Output the (X, Y) coordinate of the center of the cell containing the given text.  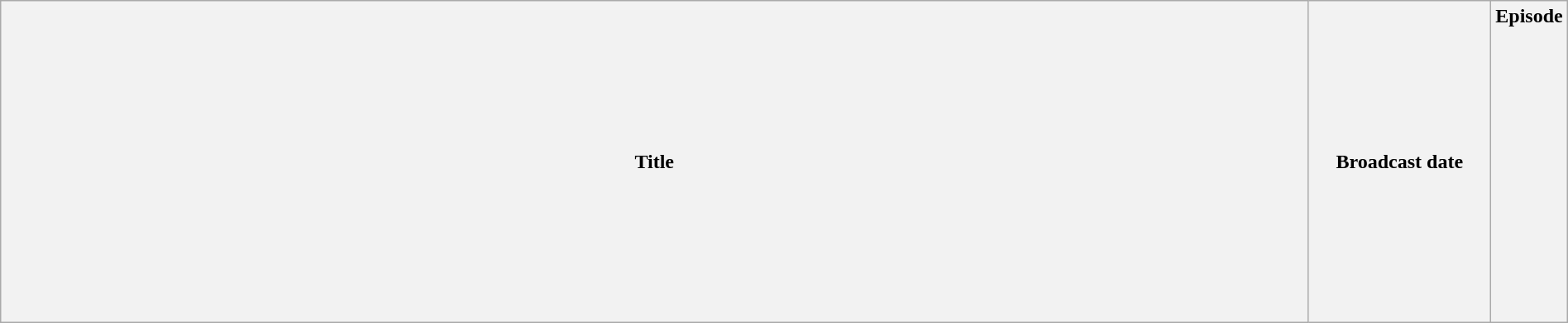
Episode (1529, 162)
Title (655, 162)
Broadcast date (1399, 162)
